Capture the cell that displays the provided text and extract its [X, Y] central coordinate. 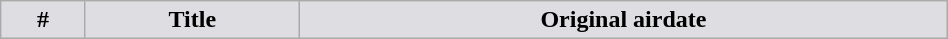
Title [192, 20]
# [43, 20]
Original airdate [624, 20]
